Capture the cell that displays the provided text and extract its [x, y] central coordinate. 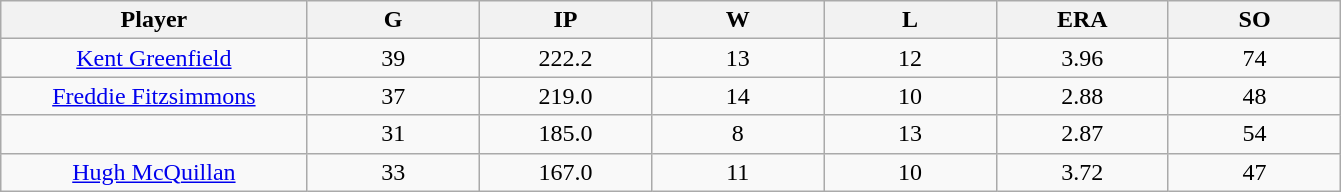
54 [1254, 134]
Hugh McQuillan [154, 172]
33 [393, 172]
8 [738, 134]
ERA [1082, 20]
3.96 [1082, 58]
2.87 [1082, 134]
31 [393, 134]
Freddie Fitzsimmons [154, 96]
3.72 [1082, 172]
167.0 [565, 172]
Player [154, 20]
12 [910, 58]
Kent Greenfield [154, 58]
37 [393, 96]
222.2 [565, 58]
IP [565, 20]
219.0 [565, 96]
G [393, 20]
48 [1254, 96]
185.0 [565, 134]
74 [1254, 58]
39 [393, 58]
W [738, 20]
47 [1254, 172]
11 [738, 172]
2.88 [1082, 96]
14 [738, 96]
SO [1254, 20]
L [910, 20]
